Extract the [X, Y] coordinate from the center of the cell holding the provided text.  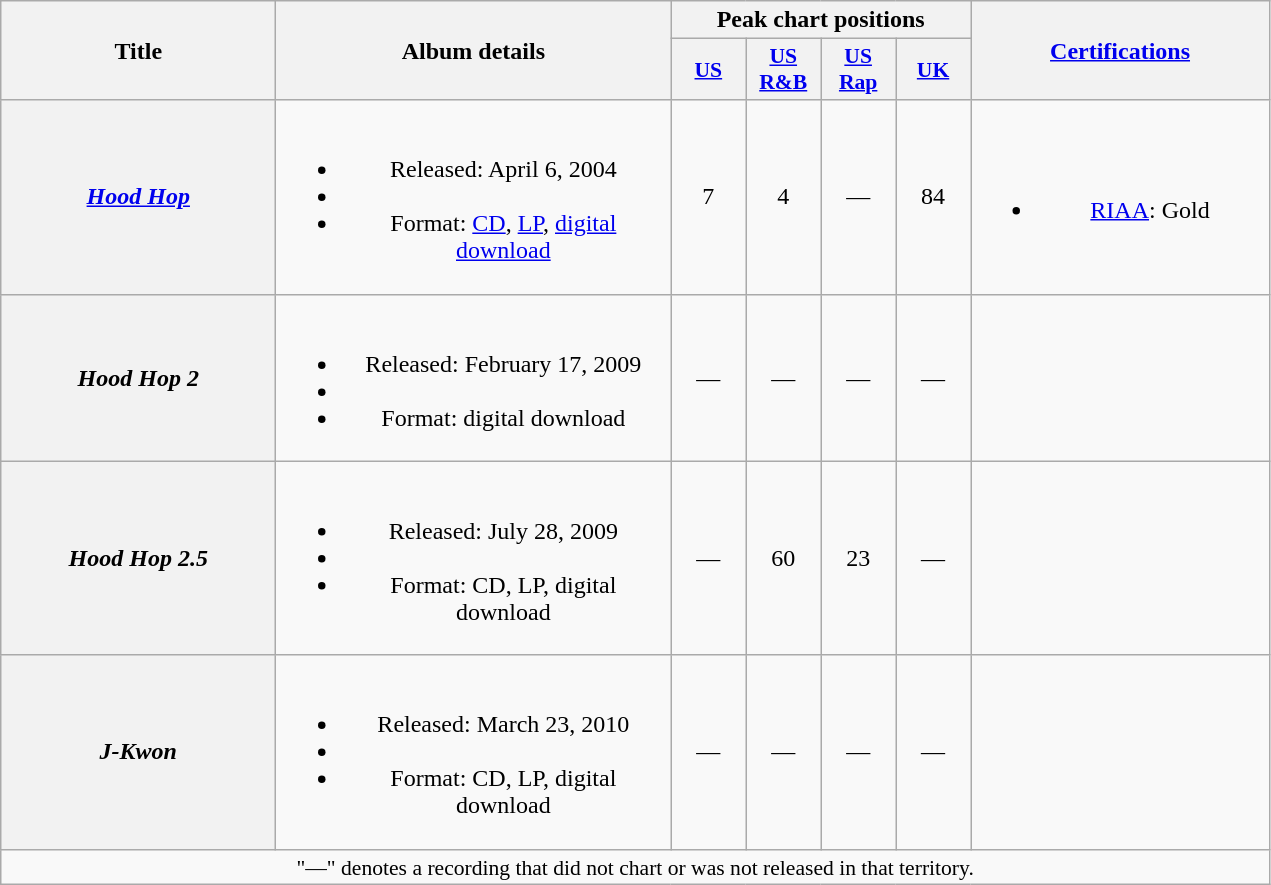
4 [784, 197]
UK [934, 70]
Released: March 23, 2010Format: CD, LP, digital download [474, 752]
RIAA: Gold [1120, 197]
J-Kwon [138, 752]
Hood Hop 2.5 [138, 558]
USR&B [784, 70]
7 [708, 197]
60 [784, 558]
Peak chart positions [821, 20]
Released: July 28, 2009Format: CD, LP, digital download [474, 558]
Title [138, 50]
84 [934, 197]
Album details [474, 50]
USRap [858, 70]
US [708, 70]
Released: April 6, 2004Format: CD, LP, digital download [474, 197]
Hood Hop 2 [138, 378]
"—" denotes a recording that did not chart or was not released in that territory. [636, 867]
Hood Hop [138, 197]
23 [858, 558]
Certifications [1120, 50]
Released: February 17, 2009Format: digital download [474, 378]
